Determine the [x, y] coordinate at the center of the cell enclosing the given text.  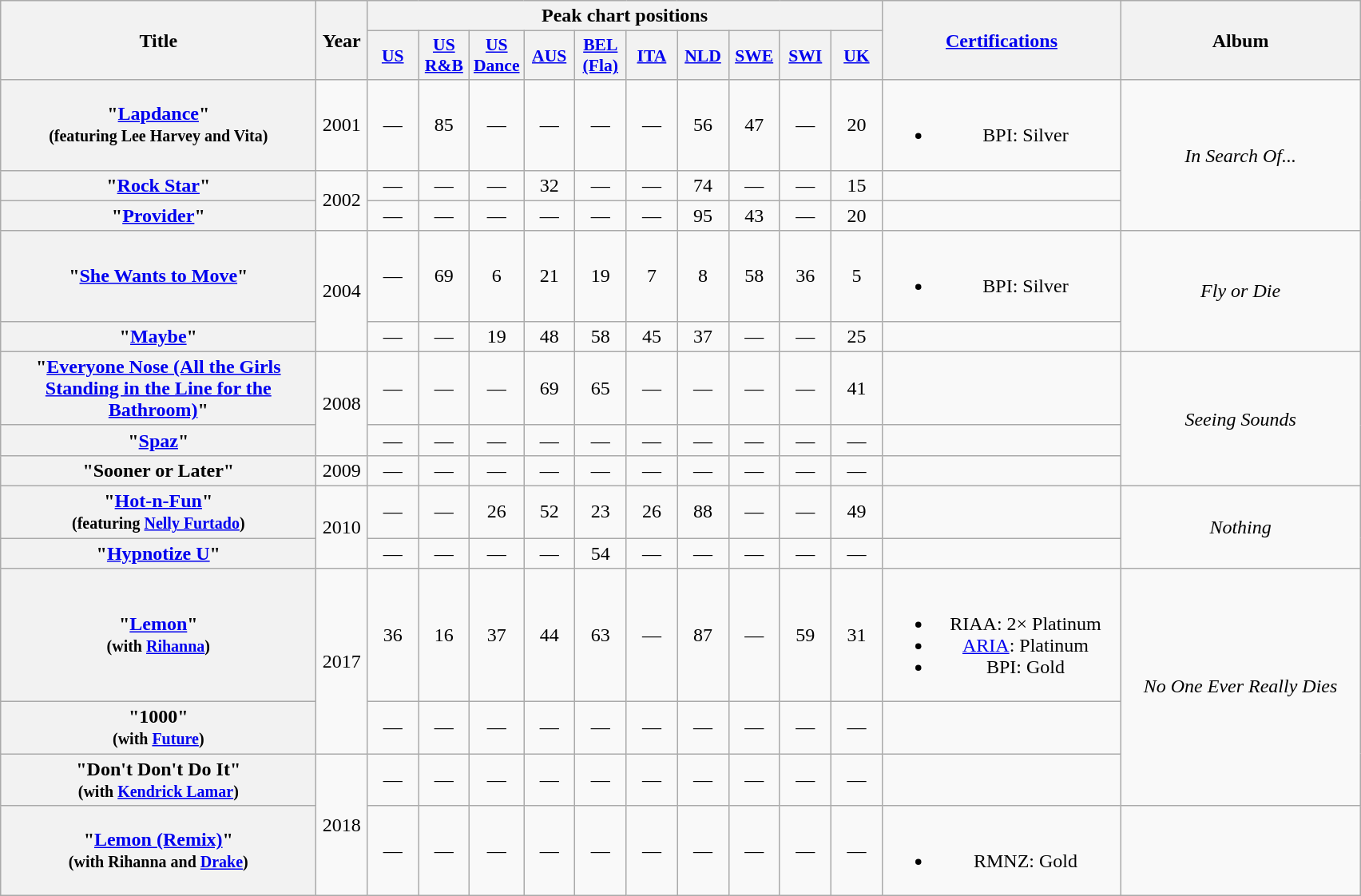
45 [652, 336]
Title [158, 40]
Fly or Die [1241, 291]
85 [444, 125]
Nothing [1241, 527]
"Hypnotize U" [158, 553]
In Search Of... [1241, 155]
43 [754, 216]
16 [444, 636]
Year [342, 40]
95 [703, 216]
"Spaz" [158, 440]
49 [856, 511]
52 [550, 511]
"1000"(with Future) [158, 728]
2008 [342, 403]
USDance [497, 56]
41 [856, 388]
2009 [342, 470]
"Lemon (Remix)"(with Rihanna and Drake) [158, 851]
Album [1241, 40]
2010 [342, 527]
"Sooner or Later" [158, 470]
US [393, 56]
RIAA: 2× PlatinumARIA: PlatinumBPI: Gold [1002, 636]
6 [497, 276]
23 [601, 511]
21 [550, 276]
"Provider" [158, 216]
74 [703, 185]
8 [703, 276]
87 [703, 636]
15 [856, 185]
2017 [342, 661]
No One Ever Really Dies [1241, 687]
NLD [703, 56]
2001 [342, 125]
63 [601, 636]
2018 [342, 825]
"She Wants to Move" [158, 276]
ITA [652, 56]
54 [601, 553]
BEL (Fla) [601, 56]
Certifications [1002, 40]
48 [550, 336]
44 [550, 636]
47 [754, 125]
2002 [342, 200]
AUS [550, 56]
65 [601, 388]
25 [856, 336]
7 [652, 276]
"Don't Don't Do It"(with Kendrick Lamar) [158, 779]
56 [703, 125]
88 [703, 511]
31 [856, 636]
"Maybe" [158, 336]
2004 [342, 291]
"Everyone Nose (All the Girls Standing in the Line for the Bathroom)" [158, 388]
"Lemon"(with Rihanna) [158, 636]
Seeing Sounds [1241, 418]
UK [856, 56]
"Lapdance"(featuring Lee Harvey and Vita) [158, 125]
5 [856, 276]
32 [550, 185]
"Rock Star" [158, 185]
"Hot-n-Fun"(featuring Nelly Furtado) [158, 511]
59 [805, 636]
SWE [754, 56]
SWI [805, 56]
USR&B [444, 56]
Peak chart positions [625, 16]
RMNZ: Gold [1002, 851]
